Pinpoint the cell where the given text exists, returning its [X, Y] midpoint coordinate. 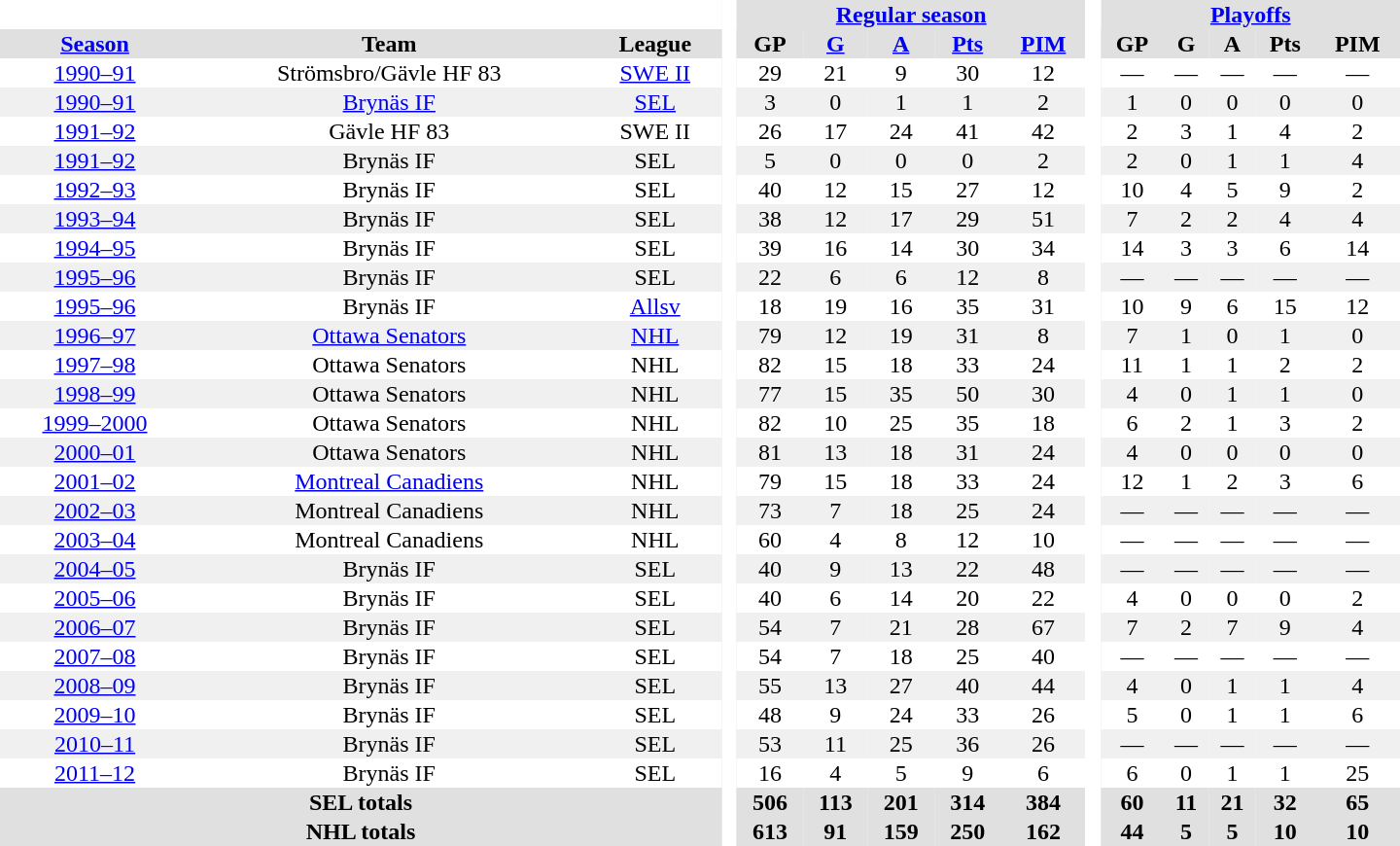
91 [835, 831]
2003–04 [95, 540]
Strömsbro/Gävle HF 83 [389, 73]
2005–06 [95, 598]
613 [770, 831]
42 [1042, 131]
55 [770, 686]
1997–98 [95, 365]
51 [1042, 219]
77 [770, 394]
2010–11 [95, 744]
2009–10 [95, 715]
65 [1357, 802]
67 [1042, 627]
113 [835, 802]
1993–94 [95, 219]
Gävle HF 83 [389, 131]
28 [968, 627]
162 [1042, 831]
314 [968, 802]
1992–93 [95, 190]
SEL totals [361, 802]
1994–95 [95, 248]
Season [95, 44]
50 [968, 394]
201 [900, 802]
506 [770, 802]
1996–97 [95, 335]
1998–99 [95, 394]
250 [968, 831]
34 [1042, 248]
39 [770, 248]
2001–02 [95, 481]
2008–09 [95, 686]
41 [968, 131]
Allsv [655, 306]
Team [389, 44]
20 [968, 598]
NHL totals [361, 831]
81 [770, 452]
1999–2000 [95, 423]
Playoffs [1250, 15]
2011–12 [95, 773]
2004–05 [95, 569]
36 [968, 744]
League [655, 44]
159 [900, 831]
38 [770, 219]
2000–01 [95, 452]
Regular season [912, 15]
2007–08 [95, 656]
73 [770, 511]
32 [1285, 802]
2002–03 [95, 511]
384 [1042, 802]
2006–07 [95, 627]
53 [770, 744]
